Detect which cell encompasses the target text, then output its [X, Y] center coordinate. 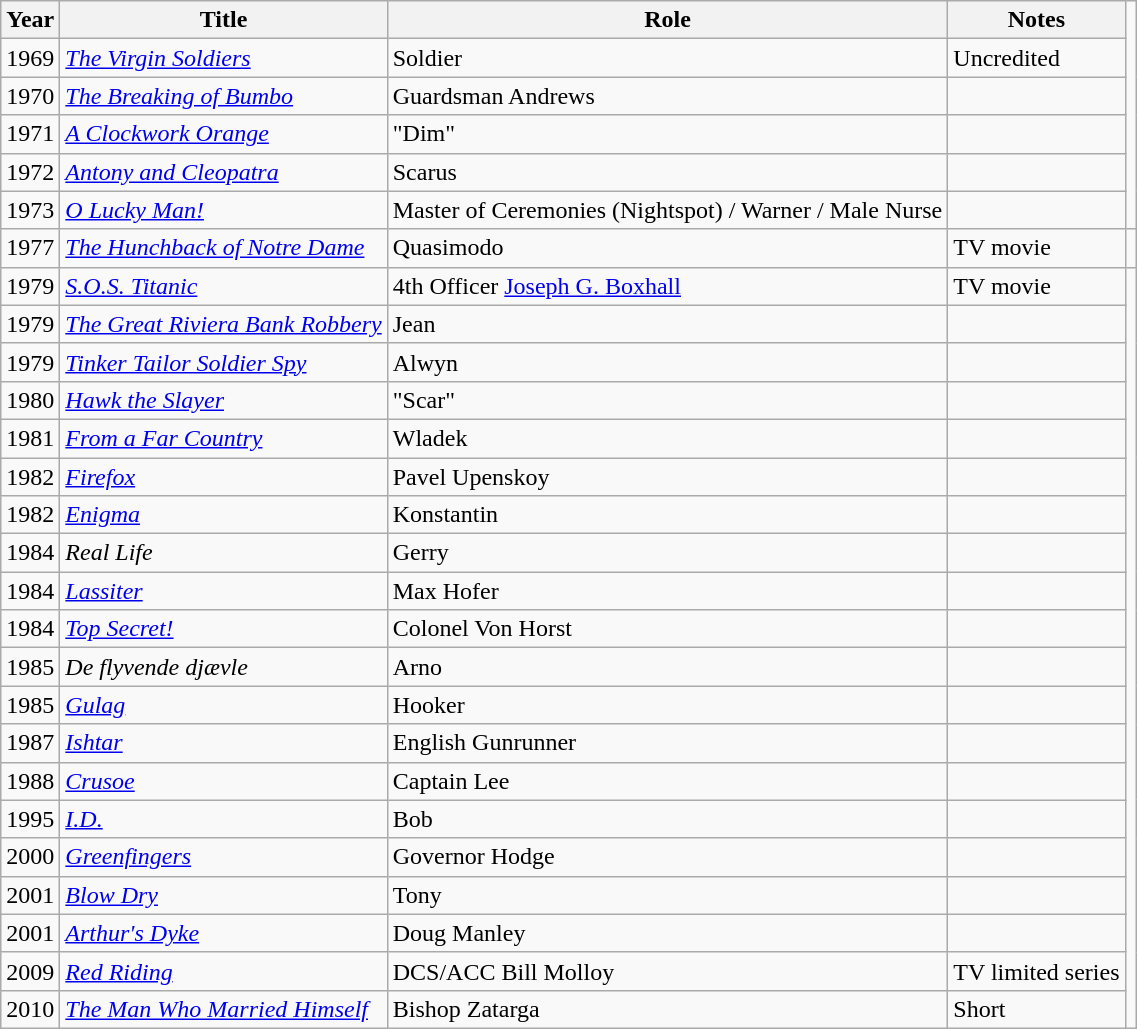
Notes [1036, 20]
Jean [668, 324]
2010 [30, 1009]
4th Officer Joseph G. Boxhall [668, 286]
Max Hofer [668, 591]
The Great Riviera Bank Robbery [224, 324]
Real Life [224, 553]
1971 [30, 134]
Gerry [668, 553]
Lassiter [224, 591]
Colonel Von Horst [668, 629]
Master of Ceremonies (Nightspot) / Warner / Male Nurse [668, 210]
1988 [30, 781]
The Virgin Soldiers [224, 58]
O Lucky Man! [224, 210]
"Dim" [668, 134]
1972 [30, 172]
2009 [30, 971]
Firefox [224, 477]
1987 [30, 743]
Tinker Tailor Soldier Spy [224, 362]
The Hunchback of Notre Dame [224, 248]
1969 [30, 58]
Role [668, 20]
Year [30, 20]
English Gunrunner [668, 743]
Alwyn [668, 362]
Wladek [668, 438]
1973 [30, 210]
Uncredited [1036, 58]
Greenfingers [224, 857]
Pavel Upenskoy [668, 477]
Bob [668, 819]
DCS/ACC Bill Molloy [668, 971]
S.O.S. Titanic [224, 286]
Hawk the Slayer [224, 400]
Quasimodo [668, 248]
A Clockwork Orange [224, 134]
Antony and Cleopatra [224, 172]
De flyvende djævle [224, 667]
Enigma [224, 515]
Scarus [668, 172]
Captain Lee [668, 781]
Tony [668, 895]
Konstantin [668, 515]
1995 [30, 819]
1981 [30, 438]
Governor Hodge [668, 857]
The Breaking of Bumbo [224, 96]
"Scar" [668, 400]
TV limited series [1036, 971]
1980 [30, 400]
2000 [30, 857]
Blow Dry [224, 895]
1977 [30, 248]
Top Secret! [224, 629]
Soldier [668, 58]
Gulag [224, 705]
Red Riding [224, 971]
1970 [30, 96]
Arthur's Dyke [224, 933]
Doug Manley [668, 933]
Guardsman Andrews [668, 96]
Bishop Zatarga [668, 1009]
I.D. [224, 819]
Short [1036, 1009]
Title [224, 20]
From a Far Country [224, 438]
The Man Who Married Himself [224, 1009]
Ishtar [224, 743]
Crusoe [224, 781]
Hooker [668, 705]
Arno [668, 667]
